Capture the cell that displays the provided text and extract its [X, Y] central coordinate. 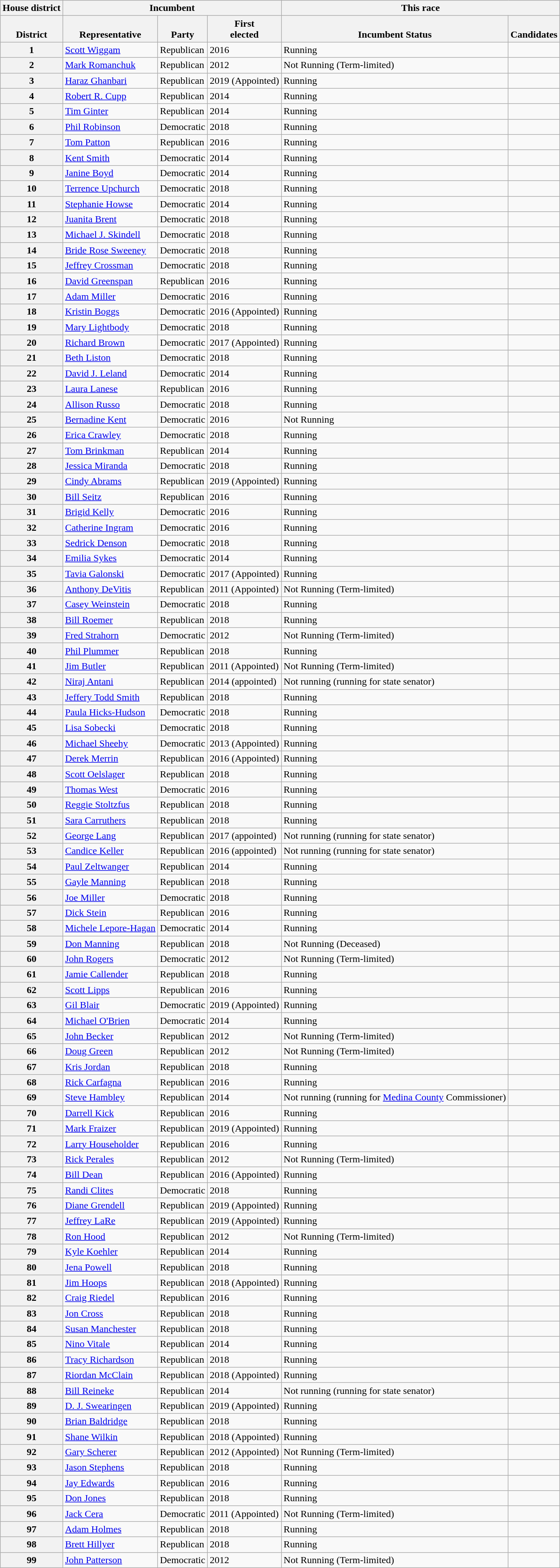
Bill Reineke [110, 1390]
82 [32, 1298]
2016 (appointed) [244, 851]
31 [32, 512]
78 [32, 1236]
30 [32, 497]
Tavia Galonski [110, 574]
Randi Clites [110, 1190]
Reggie Stoltzfus [110, 805]
52 [32, 836]
2017 (appointed) [244, 836]
18 [32, 312]
35 [32, 574]
72 [32, 1144]
42 [32, 681]
Riordan McClain [110, 1375]
17 [32, 296]
7 [32, 142]
Bill Seitz [110, 497]
54 [32, 866]
Richard Brown [110, 343]
Incumbent [172, 8]
61 [32, 974]
4 [32, 96]
24 [32, 404]
22 [32, 373]
55 [32, 882]
Jena Powell [110, 1267]
John Becker [110, 1036]
3 [32, 81]
Jeffrey Crossman [110, 266]
25 [32, 419]
98 [32, 1545]
23 [32, 389]
Nino Vitale [110, 1344]
85 [32, 1344]
90 [32, 1421]
39 [32, 635]
93 [32, 1468]
68 [32, 1082]
Kent Smith [110, 157]
77 [32, 1221]
9 [32, 173]
Michael O'Brien [110, 1021]
2013 (Appointed) [244, 743]
34 [32, 558]
Scott Oelslager [110, 774]
Jay Edwards [110, 1483]
8 [32, 157]
Party [182, 29]
38 [32, 620]
Sedrick Denson [110, 543]
Representative [110, 29]
Haraz Ghanbari [110, 81]
Terrence Upchurch [110, 188]
Jessica Miranda [110, 466]
Jamie Callender [110, 974]
57 [32, 913]
26 [32, 435]
Emilia Sykes [110, 558]
John Rogers [110, 959]
66 [32, 1051]
Brigid Kelly [110, 512]
32 [32, 528]
10 [32, 188]
2012 (Appointed) [244, 1452]
88 [32, 1390]
Brett Hillyer [110, 1545]
Don Manning [110, 944]
Jason Stephens [110, 1468]
73 [32, 1159]
5 [32, 111]
Lisa Sobecki [110, 728]
Phil Plummer [110, 651]
44 [32, 713]
53 [32, 851]
Adam Holmes [110, 1529]
Gayle Manning [110, 882]
69 [32, 1098]
George Lang [110, 836]
Tim Ginter [110, 111]
David J. Leland [110, 373]
33 [32, 543]
99 [32, 1560]
Kris Jordan [110, 1067]
District [32, 29]
20 [32, 343]
D. J. Swearingen [110, 1406]
Bernadine Kent [110, 419]
64 [32, 1021]
2014 (appointed) [244, 681]
Mark Romanchuk [110, 65]
95 [32, 1498]
Robert R. Cupp [110, 96]
80 [32, 1267]
94 [32, 1483]
Doug Green [110, 1051]
Shane Wilkin [110, 1437]
Phil Robinson [110, 127]
40 [32, 651]
63 [32, 1005]
Craig Riedel [110, 1298]
Rick Perales [110, 1159]
6 [32, 127]
43 [32, 697]
Paula Hicks-Hudson [110, 713]
Kristin Boggs [110, 312]
Erica Crawley [110, 435]
Allison Russo [110, 404]
Larry Householder [110, 1144]
Not running (running for Medina County Commissioner) [395, 1098]
Brian Baldridge [110, 1421]
49 [32, 789]
62 [32, 990]
Ron Hood [110, 1236]
Adam Miller [110, 296]
Firstelected [244, 29]
Rick Carfagna [110, 1082]
Gil Blair [110, 1005]
Jim Hoops [110, 1283]
Catherine Ingram [110, 528]
46 [32, 743]
67 [32, 1067]
Tracy Richardson [110, 1360]
Paul Zeltwanger [110, 866]
21 [32, 358]
36 [32, 589]
Michele Lepore-Hagan [110, 928]
Scott Wiggam [110, 50]
Tom Brinkman [110, 451]
47 [32, 759]
Stephanie Howse [110, 204]
Juanita Brent [110, 219]
Fred Strahorn [110, 635]
Darrell Kick [110, 1113]
Scott Lipps [110, 990]
48 [32, 774]
60 [32, 959]
83 [32, 1313]
Dick Stein [110, 913]
74 [32, 1174]
Susan Manchester [110, 1329]
96 [32, 1514]
1 [32, 50]
11 [32, 204]
Don Jones [110, 1498]
16 [32, 281]
Kyle Koehler [110, 1252]
92 [32, 1452]
51 [32, 820]
Jim Butler [110, 666]
27 [32, 451]
41 [32, 666]
81 [32, 1283]
Sara Carruthers [110, 820]
Beth Liston [110, 358]
Not Running (Deceased) [395, 944]
Michael Sheehy [110, 743]
House district [32, 8]
56 [32, 897]
2 [32, 65]
89 [32, 1406]
86 [32, 1360]
David Greenspan [110, 281]
65 [32, 1036]
70 [32, 1113]
87 [32, 1375]
Mark Fraizer [110, 1128]
71 [32, 1128]
19 [32, 327]
Bill Roemer [110, 620]
75 [32, 1190]
Jon Cross [110, 1313]
Diane Grendell [110, 1206]
Michael J. Skindell [110, 235]
84 [32, 1329]
14 [32, 250]
Candidates [534, 29]
13 [32, 235]
Janine Boyd [110, 173]
76 [32, 1206]
91 [32, 1437]
45 [32, 728]
Steve Hambley [110, 1098]
Cindy Abrams [110, 481]
29 [32, 481]
12 [32, 219]
Jack Cera [110, 1514]
Joe Miller [110, 897]
59 [32, 944]
Bride Rose Sweeney [110, 250]
58 [32, 928]
Laura Lanese [110, 389]
Mary Lightbody [110, 327]
37 [32, 604]
Gary Scherer [110, 1452]
This race [420, 8]
Thomas West [110, 789]
50 [32, 805]
Tom Patton [110, 142]
Anthony DeVitis [110, 589]
28 [32, 466]
97 [32, 1529]
15 [32, 266]
79 [32, 1252]
Jeffrey LaRe [110, 1221]
Casey Weinstein [110, 604]
Not Running [395, 419]
Bill Dean [110, 1174]
Incumbent Status [395, 29]
Derek Merrin [110, 759]
John Patterson [110, 1560]
Jeffery Todd Smith [110, 697]
Niraj Antani [110, 681]
Candice Keller [110, 851]
